Scan for the cell matching the given text and deliver its [x, y] coordinate at center. 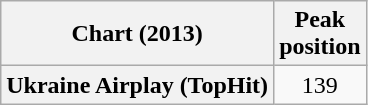
Ukraine Airplay (TopHit) [138, 85]
Peakposition [320, 34]
139 [320, 85]
Chart (2013) [138, 34]
